Output the [X, Y] coordinate of the center of the cell containing the given text.  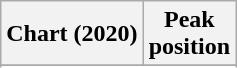
Peakposition [189, 34]
Chart (2020) [72, 34]
